Pinpoint the cell where the given text exists, returning its (X, Y) midpoint coordinate. 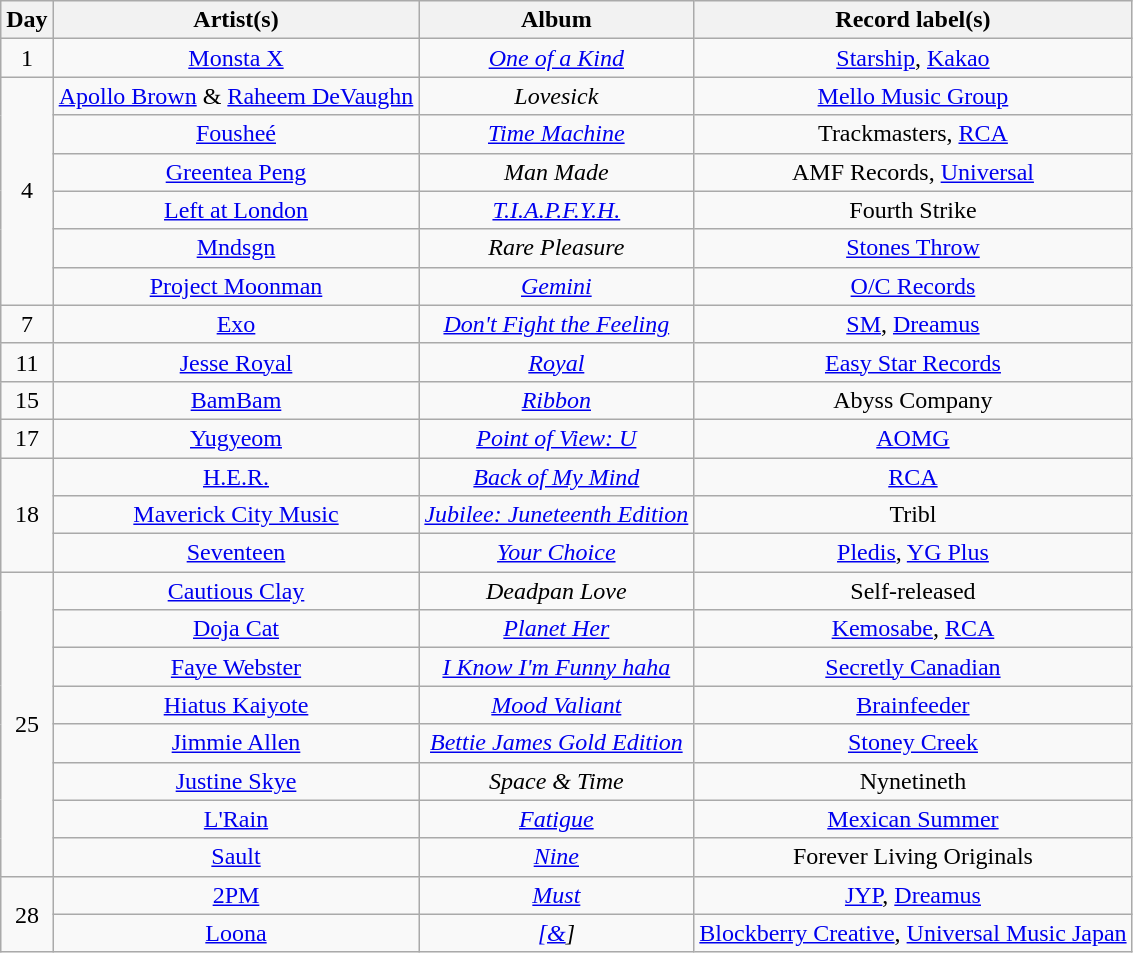
Planet Her (556, 629)
T.I.A.P.F.Y.H. (556, 210)
Fourth Strike (913, 210)
One of a Kind (556, 58)
Deadpan Love (556, 591)
H.E.R. (236, 477)
Cautious Clay (236, 591)
25 (27, 724)
Nine (556, 857)
Gemini (556, 286)
Jesse Royal (236, 362)
Maverick City Music (236, 515)
Yugyeom (236, 438)
AMF Records, Universal (913, 172)
Point of View: U (556, 438)
Tribl (913, 515)
Apollo Brown & Raheem DeVaughn (236, 96)
Record label(s) (913, 20)
Stones Throw (913, 248)
AOMG (913, 438)
Hiatus Kaiyote (236, 705)
Space & Time (556, 781)
Seventeen (236, 553)
28 (27, 914)
Doja Cat (236, 629)
Faye Webster (236, 667)
Album (556, 20)
Ribbon (556, 400)
Loona (236, 933)
Must (556, 895)
L'Rain (236, 819)
Starship, Kakao (913, 58)
Man Made (556, 172)
Left at London (236, 210)
Fatigue (556, 819)
1 (27, 58)
15 (27, 400)
Blockberry Creative, Universal Music Japan (913, 933)
Greentea Peng (236, 172)
Nynetineth (913, 781)
JYP, Dreamus (913, 895)
O/C Records (913, 286)
Secretly Canadian (913, 667)
Monsta X (236, 58)
RCA (913, 477)
Exo (236, 324)
Mello Music Group (913, 96)
Forever Living Originals (913, 857)
Justine Skye (236, 781)
Stoney Creek (913, 743)
Trackmasters, RCA (913, 134)
Jubilee: Juneteenth Edition (556, 515)
Back of My Mind (556, 477)
Artist(s) (236, 20)
Time Machine (556, 134)
BamBam (236, 400)
Your Choice (556, 553)
Mndsgn (236, 248)
I Know I'm Funny haha (556, 667)
Pledis, YG Plus (913, 553)
Jimmie Allen (236, 743)
Rare Pleasure (556, 248)
Day (27, 20)
7 (27, 324)
Don't Fight the Feeling (556, 324)
Self-released (913, 591)
SM, Dreamus (913, 324)
17 (27, 438)
Lovesick (556, 96)
Mexican Summer (913, 819)
Abyss Company (913, 400)
Mood Valiant (556, 705)
Fousheé (236, 134)
11 (27, 362)
Royal (556, 362)
4 (27, 191)
Brainfeeder (913, 705)
[&] (556, 933)
Sault (236, 857)
2PM (236, 895)
18 (27, 515)
Kemosabe, RCA (913, 629)
Project Moonman (236, 286)
Easy Star Records (913, 362)
Bettie James Gold Edition (556, 743)
